Output the (X, Y) coordinate of the center of the cell containing the given text.  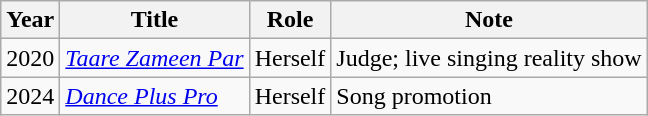
Judge; live singing reality show (489, 58)
2020 (30, 58)
Year (30, 20)
Note (489, 20)
Title (154, 20)
Song promotion (489, 96)
Role (290, 20)
Taare Zameen Par (154, 58)
Dance Plus Pro (154, 96)
2024 (30, 96)
